Provide the (x, y) coordinate of the cell's center where the given text is located.  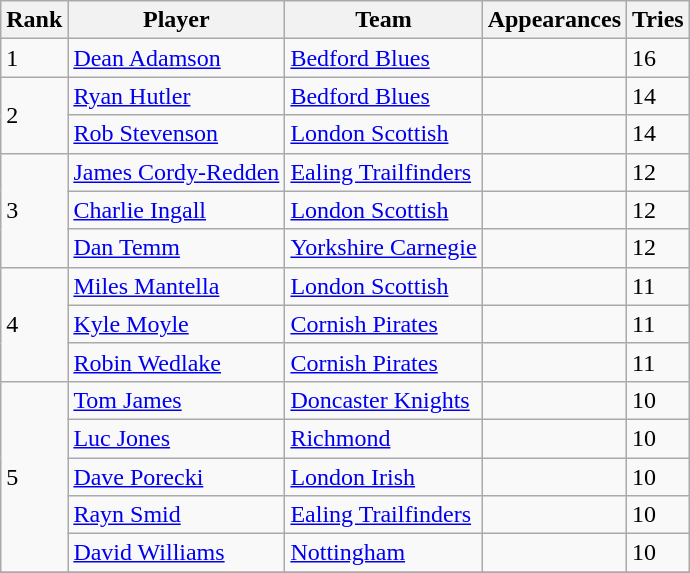
Tom James (176, 400)
Charlie Ingall (176, 210)
Richmond (384, 438)
Tries (658, 20)
Dan Temm (176, 248)
Rayn Smid (176, 515)
Dave Porecki (176, 477)
Dean Adamson (176, 58)
Player (176, 20)
Rob Stevenson (176, 134)
Robin Wedlake (176, 362)
Rank (34, 20)
16 (658, 58)
Miles Mantella (176, 286)
James Cordy-Redden (176, 172)
London Irish (384, 477)
Kyle Moyle (176, 324)
2 (34, 115)
Yorkshire Carnegie (384, 248)
4 (34, 324)
Luc Jones (176, 438)
1 (34, 58)
David Williams (176, 553)
Nottingham (384, 553)
Team (384, 20)
Doncaster Knights (384, 400)
Appearances (554, 20)
5 (34, 476)
Ryan Hutler (176, 96)
3 (34, 210)
